Identify which cell holds the provided text, then report its (x, y) central coordinate. 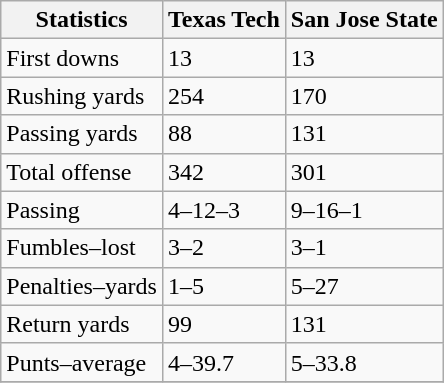
4–12–3 (224, 210)
88 (224, 134)
342 (224, 172)
3–1 (364, 248)
First downs (82, 58)
4–39.7 (224, 362)
Penalties–yards (82, 286)
254 (224, 96)
301 (364, 172)
Total offense (82, 172)
Statistics (82, 20)
5–33.8 (364, 362)
Punts–average (82, 362)
3–2 (224, 248)
Passing yards (82, 134)
Rushing yards (82, 96)
Passing (82, 210)
Fumbles–lost (82, 248)
9–16–1 (364, 210)
5–27 (364, 286)
Texas Tech (224, 20)
170 (364, 96)
San Jose State (364, 20)
1–5 (224, 286)
99 (224, 324)
Return yards (82, 324)
